Find where the given text appears and provide that cell's center as [x, y] coordinate. 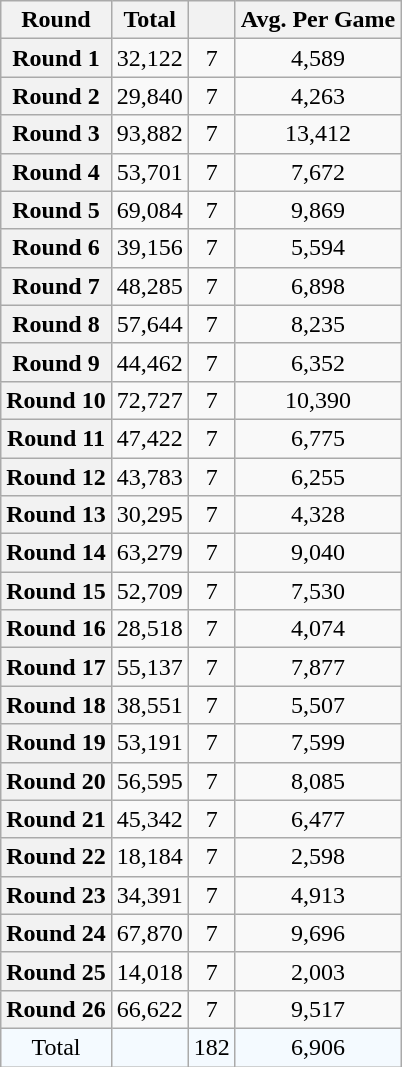
Round 24 [56, 933]
4,913 [318, 895]
7,672 [318, 172]
34,391 [150, 895]
Round 17 [56, 667]
Round [56, 20]
Round 11 [56, 438]
Round 4 [56, 172]
56,595 [150, 781]
Round 8 [56, 324]
4,328 [318, 515]
Round 1 [56, 58]
8,235 [318, 324]
6,775 [318, 438]
39,156 [150, 248]
52,709 [150, 591]
55,137 [150, 667]
Round 9 [56, 362]
6,906 [318, 1047]
Round 15 [56, 591]
30,295 [150, 515]
Avg. Per Game [318, 20]
6,477 [318, 819]
Round 12 [56, 477]
Round 6 [56, 248]
Round 19 [56, 743]
18,184 [150, 857]
Round 25 [56, 971]
Round 22 [56, 857]
4,589 [318, 58]
4,263 [318, 96]
13,412 [318, 134]
14,018 [150, 971]
53,701 [150, 172]
29,840 [150, 96]
Round 10 [56, 400]
38,551 [150, 705]
10,390 [318, 400]
7,599 [318, 743]
44,462 [150, 362]
182 [212, 1047]
Round 16 [56, 629]
Round 5 [56, 210]
Round 26 [56, 1009]
Round 7 [56, 286]
9,696 [318, 933]
53,191 [150, 743]
6,255 [318, 477]
Round 2 [56, 96]
Round 21 [56, 819]
Round 3 [56, 134]
28,518 [150, 629]
6,352 [318, 362]
Round 20 [56, 781]
67,870 [150, 933]
5,594 [318, 248]
9,040 [318, 553]
2,003 [318, 971]
43,783 [150, 477]
72,727 [150, 400]
Round 14 [56, 553]
57,644 [150, 324]
93,882 [150, 134]
8,085 [318, 781]
6,898 [318, 286]
63,279 [150, 553]
Round 18 [56, 705]
47,422 [150, 438]
45,342 [150, 819]
Round 13 [56, 515]
69,084 [150, 210]
7,530 [318, 591]
2,598 [318, 857]
9,517 [318, 1009]
7,877 [318, 667]
Round 23 [56, 895]
48,285 [150, 286]
9,869 [318, 210]
32,122 [150, 58]
5,507 [318, 705]
66,622 [150, 1009]
4,074 [318, 629]
